Determine the [x, y] coordinate at the center of the cell enclosing the given text.  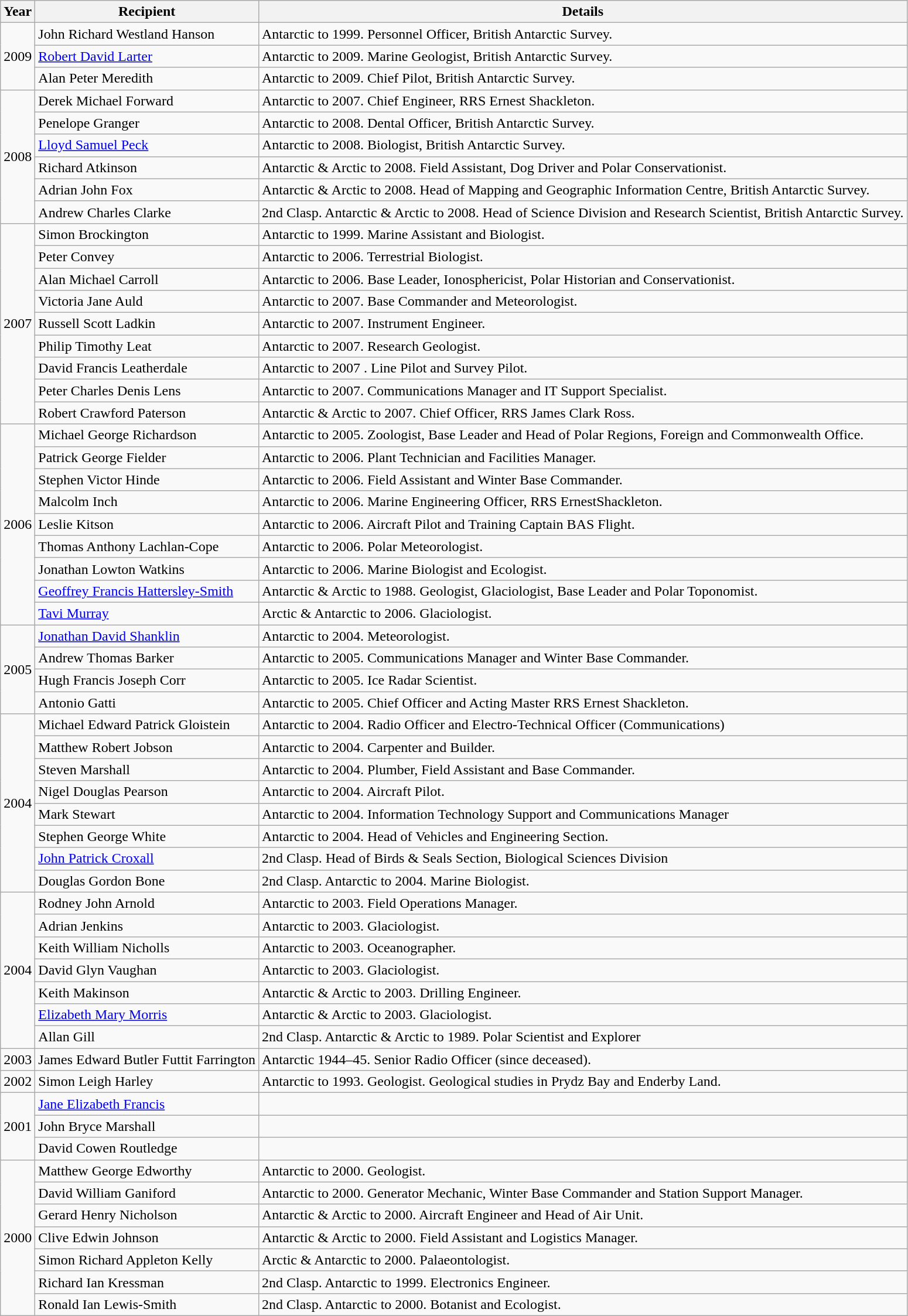
Antarctic to 2000. Geologist. [582, 1171]
2nd Clasp. Antarctic to 1999. Electronics Engineer. [582, 1282]
Antarctic to 2004. Head of Vehicles and Engineering Section. [582, 836]
2nd Clasp. Antarctic to 2000. Botanist and Ecologist. [582, 1304]
Antarctic to 2008. Biologist, British Antarctic Survey. [582, 145]
Antarctic to 2006. Base Leader, Ionosphericist, Polar Historian and Conservationist. [582, 279]
Hugh Francis Joseph Corr [147, 681]
Antarctic to 2007 . Line Pilot and Survey Pilot. [582, 368]
2007 [18, 323]
Victoria Jane Auld [147, 302]
Antarctic to 2005. Ice Radar Scientist. [582, 681]
John Bryce Marshall [147, 1126]
Clive Edwin Johnson [147, 1238]
Antarctic to 2003. Field Operations Manager. [582, 903]
2nd Clasp. Antarctic to 2004. Marine Biologist. [582, 881]
Antarctic to 2000. Generator Mechanic, Winter Base Commander and Station Support Manager. [582, 1193]
Peter Charles Denis Lens [147, 391]
Antarctic to 1999. Marine Assistant and Biologist. [582, 234]
Antarctic to 2009. Marine Geologist, British Antarctic Survey. [582, 56]
Antarctic & Arctic to 2003. Glaciologist. [582, 1015]
Antarctic to 1993. Geologist. Geological studies in Prydz Bay and Enderby Land. [582, 1082]
Allan Gill [147, 1037]
Jane Elizabeth Francis [147, 1104]
David William Ganiford [147, 1193]
Recipient [147, 12]
David Glyn Vaughan [147, 970]
Antarctic to 2004. Information Technology Support and Communications Manager [582, 814]
Antarctic to 2007. Communications Manager and IT Support Specialist. [582, 391]
Arctic & Antarctic to 2006. Glaciologist. [582, 613]
Antarctic & Arctic to 2007. Chief Officer, RRS James Clark Ross. [582, 413]
James Edward Butler Futtit Farrington [147, 1059]
Andrew Thomas Barker [147, 658]
Antarctic to 2006. Terrestrial Biologist. [582, 257]
Antonio Gatti [147, 703]
Elizabeth Mary Morris [147, 1015]
Antarctic to 2007. Instrument Engineer. [582, 324]
2nd Clasp. Antarctic & Arctic to 2008. Head of Science Division and Research Scientist, British Antarctic Survey. [582, 212]
Antarctic & Arctic to 2000. Aircraft Engineer and Head of Air Unit. [582, 1215]
Matthew Robert Jobson [147, 747]
Antarctic to 2004. Radio Officer and Electro-Technical Officer (Communications) [582, 725]
Peter Convey [147, 257]
Robert Crawford Paterson [147, 413]
Alan Michael Carroll [147, 279]
Patrick George Fielder [147, 457]
Lloyd Samuel Peck [147, 145]
John Patrick Croxall [147, 859]
Details [582, 12]
Antarctic to 2004. Carpenter and Builder. [582, 747]
Mark Stewart [147, 814]
Antarctic to 2008. Dental Officer, British Antarctic Survey. [582, 123]
2001 [18, 1126]
Russell Scott Ladkin [147, 324]
2006 [18, 525]
Penelope Granger [147, 123]
Simon Brockington [147, 234]
Geoffrey Francis Hattersley-Smith [147, 591]
Michael Edward Patrick Gloistein [147, 725]
Antarctic & Arctic to 2000. Field Assistant and Logistics Manager. [582, 1238]
Keith William Nicholls [147, 948]
Stephen Victor Hinde [147, 480]
Antarctic to 2004. Plumber, Field Assistant and Base Commander. [582, 770]
Antarctic 1944–45. Senior Radio Officer (since deceased). [582, 1059]
Antarctic to 2005. Zoologist, Base Leader and Head of Polar Regions, Foreign and Commonwealth Office. [582, 435]
Antarctic & Arctic to 2003. Drilling Engineer. [582, 993]
Antarctic to 2004. Aircraft Pilot. [582, 792]
Nigel Douglas Pearson [147, 792]
2000 [18, 1238]
Simon Richard Appleton Kelly [147, 1260]
Antarctic to 2007. Chief Engineer, RRS Ernest Shackleton. [582, 101]
Antarctic to 2006. Marine Engineering Officer, RRS ErnestShackleton. [582, 502]
Antarctic to 2006. Aircraft Pilot and Training Captain BAS Flight. [582, 524]
Antarctic to 2004. Meteorologist. [582, 635]
Tavi Murray [147, 613]
Antarctic & Arctic to 2008. Field Assistant, Dog Driver and Polar Conservationist. [582, 168]
Antarctic to 2005. Chief Officer and Acting Master RRS Ernest Shackleton. [582, 703]
2003 [18, 1059]
Simon Leigh Harley [147, 1082]
Year [18, 12]
Thomas Anthony Lachlan-Cope [147, 546]
Gerard Henry Nicholson [147, 1215]
Rodney John Arnold [147, 903]
Douglas Gordon Bone [147, 881]
Leslie Kitson [147, 524]
2nd Clasp. Head of Birds & Seals Section, Biological Sciences Division [582, 859]
Michael George Richardson [147, 435]
Malcolm Inch [147, 502]
Antarctic to 2007. Base Commander and Meteorologist. [582, 302]
Antarctic & Arctic to 1988. Geologist, Glaciologist, Base Leader and Polar Toponomist. [582, 591]
Keith Makinson [147, 993]
2009 [18, 56]
Antarctic to 2009. Chief Pilot, British Antarctic Survey. [582, 78]
Antarctic to 2006. Polar Meteorologist. [582, 546]
Andrew Charles Clarke [147, 212]
Antarctic to 1999. Personnel Officer, British Antarctic Survey. [582, 34]
Steven Marshall [147, 770]
John Richard Westland Hanson [147, 34]
Arctic & Antarctic to 2000. Palaeontologist. [582, 1260]
Richard Atkinson [147, 168]
Alan Peter Meredith [147, 78]
2nd Clasp. Antarctic & Arctic to 1989. Polar Scientist and Explorer [582, 1037]
2008 [18, 156]
Matthew George Edworthy [147, 1171]
Jonathan David Shanklin [147, 635]
David Francis Leatherdale [147, 368]
Derek Michael Forward [147, 101]
Antarctic to 2007. Research Geologist. [582, 346]
Antarctic & Arctic to 2008. Head of Mapping and Geographic Information Centre, British Antarctic Survey. [582, 190]
Adrian Jenkins [147, 925]
Robert David Larter [147, 56]
Richard Ian Kressman [147, 1282]
Antarctic to 2003. Oceanographer. [582, 948]
Adrian John Fox [147, 190]
2002 [18, 1082]
David Cowen Routledge [147, 1148]
Stephen George White [147, 836]
2005 [18, 669]
Antarctic to 2006. Marine Biologist and Ecologist. [582, 569]
Antarctic to 2005. Communications Manager and Winter Base Commander. [582, 658]
Antarctic to 2006. Field Assistant and Winter Base Commander. [582, 480]
Antarctic to 2006. Plant Technician and Facilities Manager. [582, 457]
Jonathan Lowton Watkins [147, 569]
Ronald Ian Lewis-Smith [147, 1304]
Philip Timothy Leat [147, 346]
